Find where the given text appears and provide that cell's center as (x, y) coordinate. 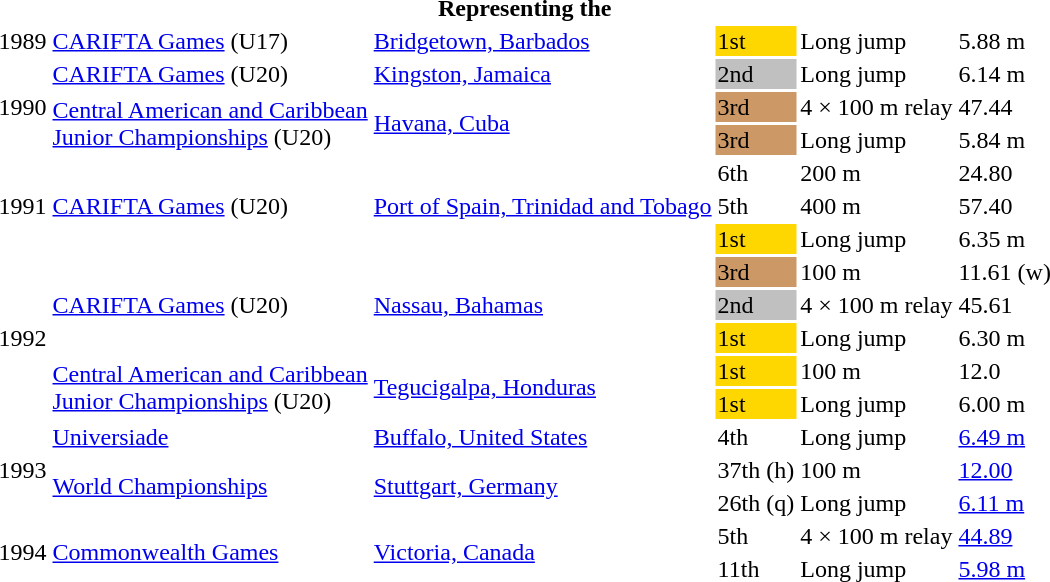
Bridgetown, Barbados (542, 41)
200 m (876, 173)
Nassau, Bahamas (542, 305)
Stuttgart, Germany (542, 486)
6th (756, 173)
Kingston, Jamaica (542, 74)
Port of Spain, Trinidad and Tobago (542, 206)
26th (q) (756, 503)
CARIFTA Games (U17) (210, 41)
Universiade (210, 437)
4th (756, 437)
Tegucigalpa, Honduras (542, 388)
400 m (876, 206)
Havana, Cuba (542, 124)
37th (h) (756, 470)
Buffalo, United States (542, 437)
World Championships (210, 486)
